Detect which cell encompasses the target text, then output its [x, y] center coordinate. 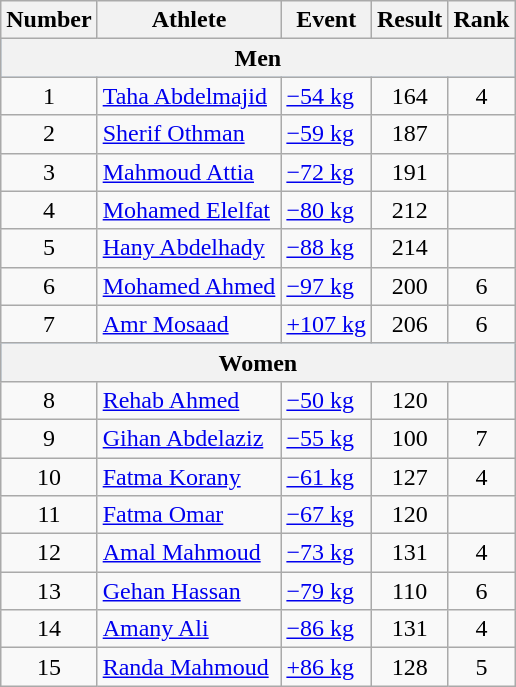
−54 kg [326, 96]
10 [49, 477]
13 [49, 591]
100 [409, 438]
Hany Abdelhady [189, 248]
128 [409, 667]
11 [49, 515]
Mohamed Ahmed [189, 286]
Mahmoud Attia [189, 172]
9 [49, 438]
Result [409, 20]
−80 kg [326, 210]
+107 kg [326, 324]
−61 kg [326, 477]
−67 kg [326, 515]
1 [49, 96]
−59 kg [326, 134]
Number [49, 20]
−88 kg [326, 248]
2 [49, 134]
Mohamed Elelfat [189, 210]
−55 kg [326, 438]
3 [49, 172]
187 [409, 134]
+86 kg [326, 667]
206 [409, 324]
15 [49, 667]
Sherif Othman [189, 134]
200 [409, 286]
Rank [482, 20]
Athlete [189, 20]
−72 kg [326, 172]
Event [326, 20]
Amany Ali [189, 629]
Gihan Abdelaziz [189, 438]
Fatma Korany [189, 477]
Men [258, 58]
Fatma Omar [189, 515]
−86 kg [326, 629]
Taha Abdelmajid [189, 96]
12 [49, 553]
Women [258, 362]
−79 kg [326, 591]
Amal Mahmoud [189, 553]
Gehan Hassan [189, 591]
127 [409, 477]
214 [409, 248]
191 [409, 172]
8 [49, 400]
110 [409, 591]
14 [49, 629]
164 [409, 96]
212 [409, 210]
Rehab Ahmed [189, 400]
Amr Mosaad [189, 324]
Randa Mahmoud [189, 667]
−50 kg [326, 400]
−97 kg [326, 286]
−73 kg [326, 553]
